Search for the cell housing the specified text and yield its (X, Y) center coordinate. 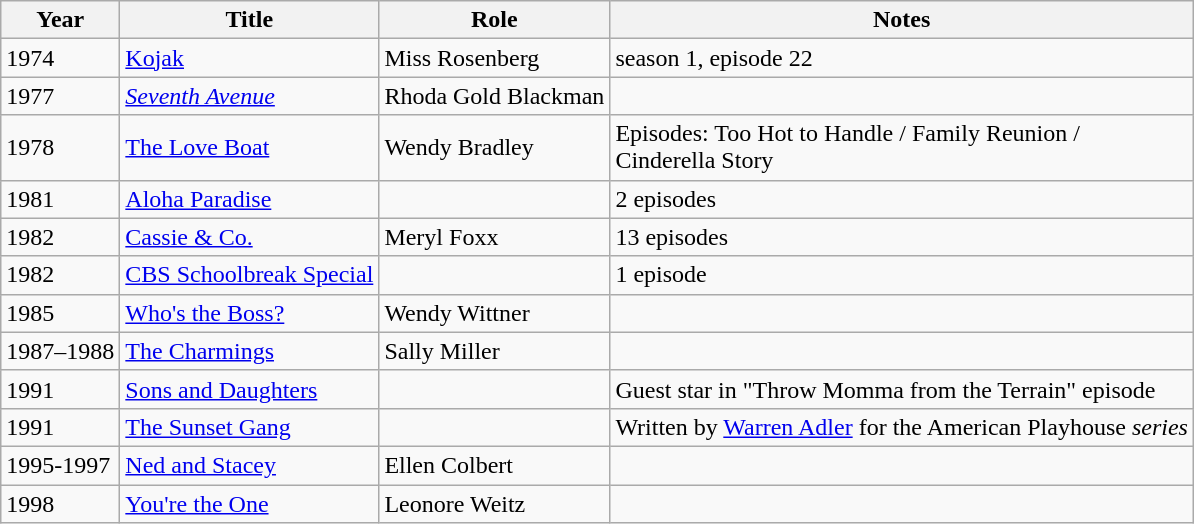
The Love Boat (250, 148)
1974 (60, 58)
Meryl Foxx (494, 237)
Wendy Bradley (494, 148)
Rhoda Gold Blackman (494, 96)
Miss Rosenberg (494, 58)
Episodes: Too Hot to Handle / Family Reunion /Cinderella Story (902, 148)
Ned and Stacey (250, 465)
The Sunset Gang (250, 427)
1977 (60, 96)
Who's the Boss? (250, 313)
Ellen Colbert (494, 465)
13 episodes (902, 237)
Notes (902, 20)
Leonore Weitz (494, 503)
1 episode (902, 275)
1995-1997 (60, 465)
Year (60, 20)
1998 (60, 503)
1985 (60, 313)
You're the One (250, 503)
Guest star in "Throw Momma from the Terrain" episode (902, 389)
Aloha Paradise (250, 199)
season 1, episode 22 (902, 58)
The Charmings (250, 351)
Wendy Wittner (494, 313)
1981 (60, 199)
Kojak (250, 58)
1978 (60, 148)
CBS Schoolbreak Special (250, 275)
Sons and Daughters (250, 389)
Title (250, 20)
Cassie & Co. (250, 237)
1987–1988 (60, 351)
Written by Warren Adler for the American Playhouse series (902, 427)
Role (494, 20)
Seventh Avenue (250, 96)
2 episodes (902, 199)
Sally Miller (494, 351)
